Locate the cell with the specified text and output its [X, Y] center coordinate. 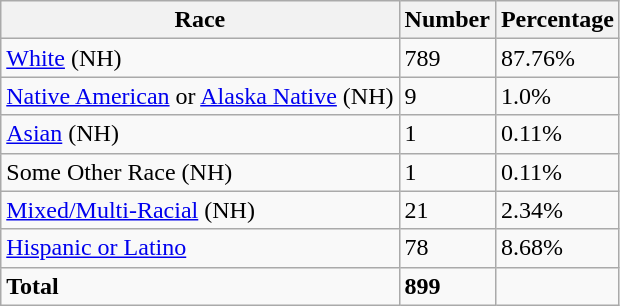
87.76% [557, 58]
Native American or Alaska Native (NH) [200, 96]
789 [447, 58]
Asian (NH) [200, 134]
Total [200, 286]
21 [447, 210]
78 [447, 248]
White (NH) [200, 58]
8.68% [557, 248]
Hispanic or Latino [200, 248]
2.34% [557, 210]
Number [447, 20]
Race [200, 20]
Mixed/Multi-Racial (NH) [200, 210]
9 [447, 96]
899 [447, 286]
Some Other Race (NH) [200, 172]
Percentage [557, 20]
1.0% [557, 96]
